Capture the cell that displays the provided text and extract its (X, Y) central coordinate. 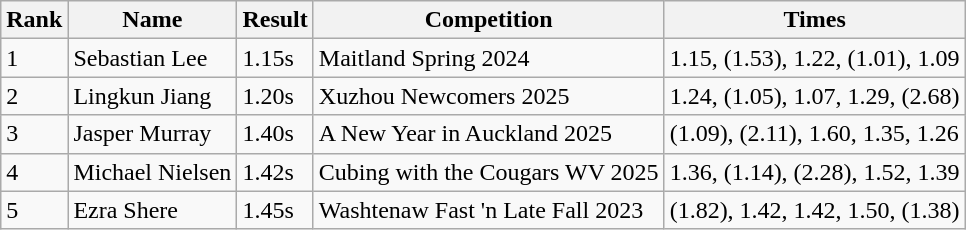
3 (34, 134)
1.24, (1.05), 1.07, 1.29, (2.68) (814, 96)
(1.09), (2.11), 1.60, 1.35, 1.26 (814, 134)
Result (275, 20)
Washtenaw Fast 'n Late Fall 2023 (488, 210)
Michael Nielsen (152, 172)
1.20s (275, 96)
Jasper Murray (152, 134)
Competition (488, 20)
1.45s (275, 210)
1 (34, 58)
Xuzhou Newcomers 2025 (488, 96)
A New Year in Auckland 2025 (488, 134)
Times (814, 20)
1.42s (275, 172)
5 (34, 210)
1.40s (275, 134)
Cubing with the Cougars WV 2025 (488, 172)
Maitland Spring 2024 (488, 58)
1.15s (275, 58)
1.15, (1.53), 1.22, (1.01), 1.09 (814, 58)
Ezra Shere (152, 210)
4 (34, 172)
Name (152, 20)
Lingkun Jiang (152, 96)
2 (34, 96)
Sebastian Lee (152, 58)
1.36, (1.14), (2.28), 1.52, 1.39 (814, 172)
(1.82), 1.42, 1.42, 1.50, (1.38) (814, 210)
Rank (34, 20)
